Return [X, Y] of the center of cell containing provided text 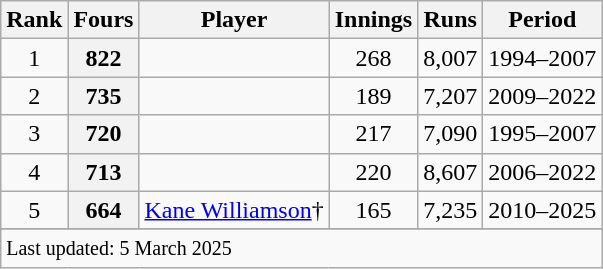
5 [34, 210]
2006–2022 [542, 172]
664 [104, 210]
1 [34, 58]
4 [34, 172]
Runs [450, 20]
Last updated: 5 March 2025 [302, 248]
Fours [104, 20]
8,007 [450, 58]
7,235 [450, 210]
165 [373, 210]
735 [104, 96]
Period [542, 20]
1994–2007 [542, 58]
720 [104, 134]
7,090 [450, 134]
2010–2025 [542, 210]
3 [34, 134]
2 [34, 96]
268 [373, 58]
7,207 [450, 96]
822 [104, 58]
1995–2007 [542, 134]
2009–2022 [542, 96]
8,607 [450, 172]
Innings [373, 20]
Kane Williamson† [234, 210]
217 [373, 134]
189 [373, 96]
713 [104, 172]
Rank [34, 20]
220 [373, 172]
Player [234, 20]
